For the text-containing cell, return its midpoint in (X, Y) coordinate format. 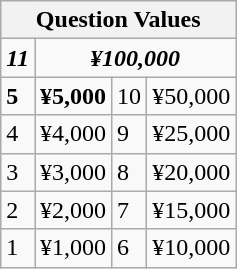
6 (130, 248)
¥10,000 (192, 248)
¥3,000 (72, 172)
3 (18, 172)
Question Values (118, 20)
9 (130, 134)
8 (130, 172)
¥4,000 (72, 134)
¥20,000 (192, 172)
4 (18, 134)
2 (18, 210)
¥50,000 (192, 96)
7 (130, 210)
¥5,000 (72, 96)
1 (18, 248)
¥25,000 (192, 134)
¥2,000 (72, 210)
11 (18, 58)
¥15,000 (192, 210)
¥1,000 (72, 248)
¥100,000 (134, 58)
10 (130, 96)
5 (18, 96)
